Output the (X, Y) coordinate of the center of the cell containing the given text.  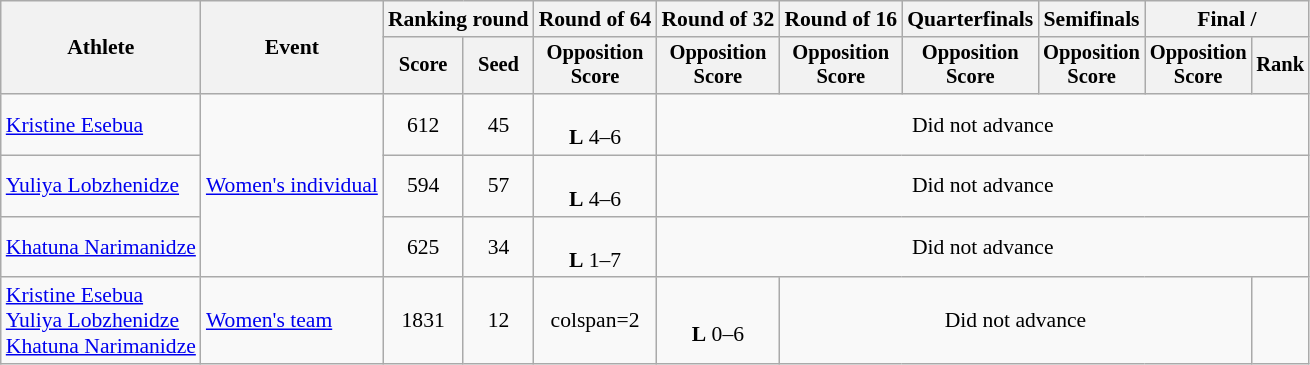
Round of 16 (840, 19)
625 (424, 248)
Kristine EsebuaYuliya LobzhenidzeKhatuna Narimanidze (101, 322)
L 1–7 (596, 248)
Yuliya Lobzhenidze (101, 186)
612 (424, 124)
Quarterfinals (970, 19)
Ranking round (458, 19)
Women's individual (292, 186)
594 (424, 186)
Event (292, 48)
Women's team (292, 322)
1831 (424, 322)
12 (498, 322)
34 (498, 248)
L 0–6 (718, 322)
Score (424, 66)
Seed (498, 66)
colspan=2 (596, 322)
Kristine Esebua (101, 124)
Athlete (101, 48)
Rank (1280, 66)
Final / (1227, 19)
Round of 32 (718, 19)
Semifinals (1092, 19)
Round of 64 (596, 19)
45 (498, 124)
57 (498, 186)
Khatuna Narimanidze (101, 248)
